For the text-containing cell, return its midpoint in [x, y] coordinate format. 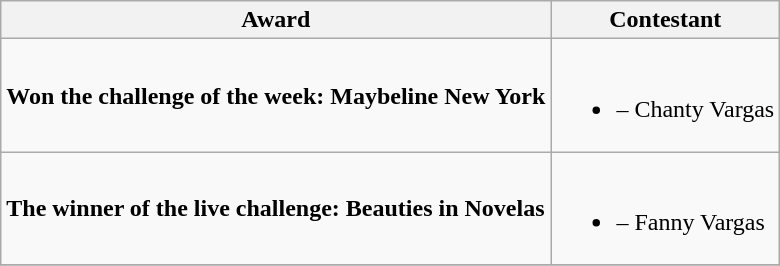
– Fanny Vargas [666, 208]
The winner of the live challenge: Beauties in Novelas [276, 208]
– Chanty Vargas [666, 96]
Won the challenge of the week: Maybeline New York [276, 96]
Award [276, 20]
Contestant [666, 20]
